Pinpoint the cell where the given text exists, returning its (x, y) midpoint coordinate. 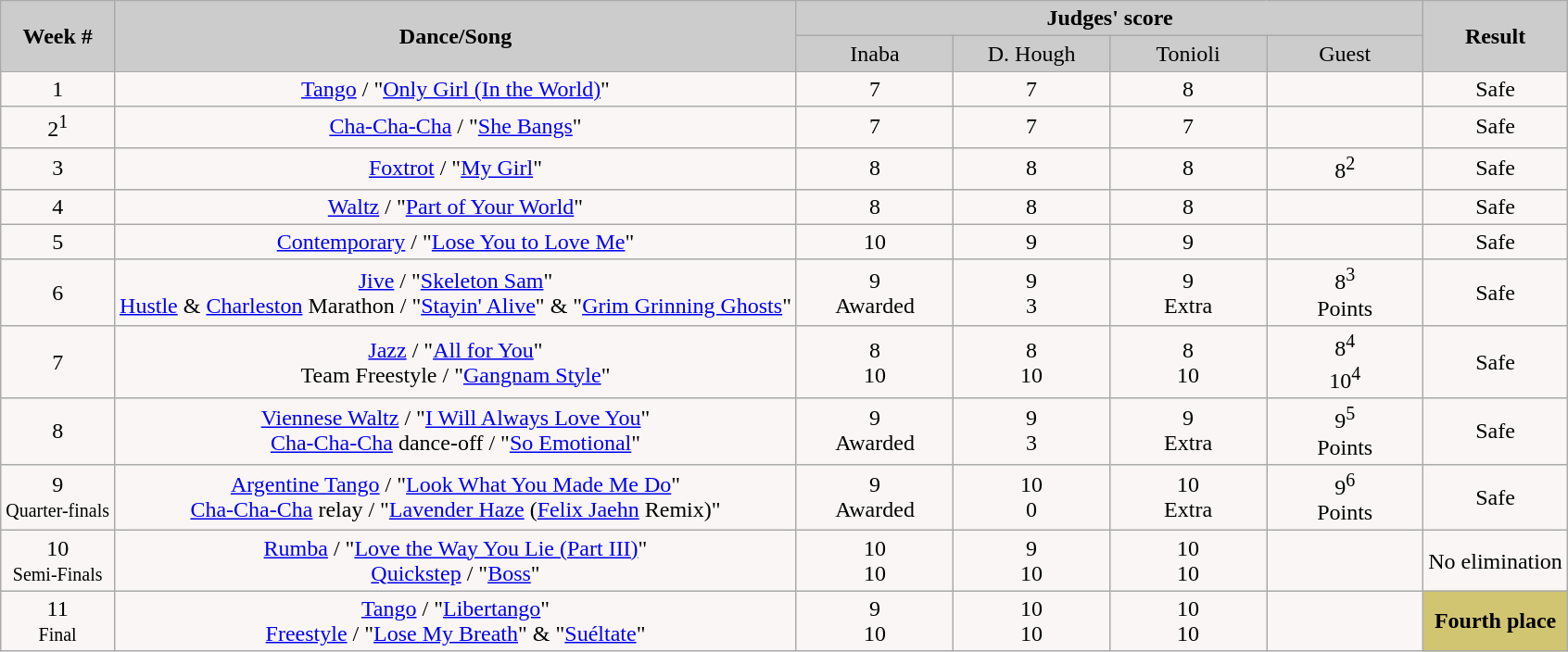
100 (1032, 497)
Tango / "Only Girl (In the World)" (456, 89)
Inaba (875, 54)
Jazz / "All for You"Team Freestyle / "Gangnam Style" (456, 362)
6 (57, 293)
Judges' score (1109, 19)
11Final (57, 621)
3 (57, 169)
Guest (1346, 54)
Rumba / "Love the Way You Lie (Part III)"Quickstep / "Boss" (456, 561)
1 (57, 89)
Dance/Song (456, 36)
9Quarter-finals (57, 497)
Foxtrot / "My Girl" (456, 169)
83Points (1346, 293)
Fourth place (1496, 621)
Week # (57, 36)
Cha-Cha-Cha / "She Bangs" (456, 128)
5 (57, 242)
Result (1496, 36)
Jive / "Skeleton Sam"Hustle & Charleston Marathon / "Stayin' Alive" & "Grim Grinning Ghosts" (456, 293)
10Extra (1188, 497)
10 (875, 242)
84104 (1346, 362)
96Points (1346, 497)
No elimination (1496, 561)
82 (1346, 169)
95Points (1346, 432)
10Semi-Finals (57, 561)
Viennese Waltz / "I Will Always Love You"Cha-Cha-Cha dance-off / "So Emotional" (456, 432)
Waltz / "Part of Your World" (456, 207)
D. Hough (1032, 54)
Argentine Tango / "Look What You Made Me Do"Cha-Cha-Cha relay / "Lavender Haze (Felix Jaehn Remix)" (456, 497)
Contemporary / "Lose You to Love Me" (456, 242)
4 (57, 207)
Tonioli (1188, 54)
21 (57, 128)
Tango / "Libertango"Freestyle / "Lose My Breath" & "Suéltate" (456, 621)
